Scan for the cell matching the given text and deliver its (x, y) coordinate at center. 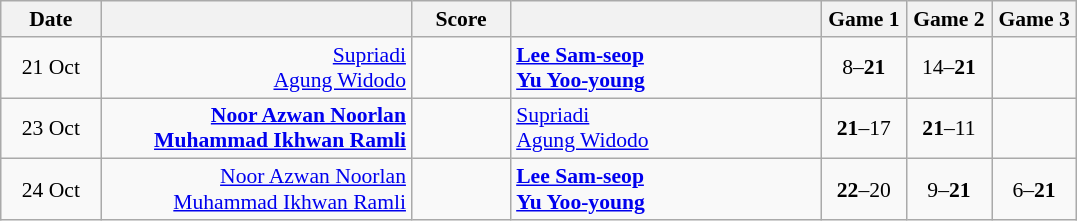
8–21 (864, 68)
23 Oct (51, 128)
21–17 (864, 128)
Score (461, 19)
Game 3 (1034, 19)
9–21 (948, 190)
6–21 (1034, 190)
Game 2 (948, 19)
21 Oct (51, 68)
22–20 (864, 190)
Game 1 (864, 19)
14–21 (948, 68)
21–11 (948, 128)
Date (51, 19)
24 Oct (51, 190)
